Extract the (X, Y) coordinate from the center of the cell holding the provided text.  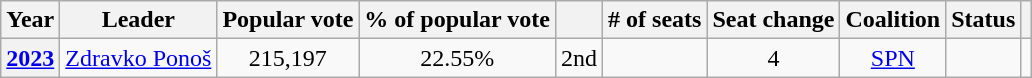
22.55% (458, 58)
2023 (30, 58)
Status (984, 20)
Year (30, 20)
# of seats (655, 20)
Zdravko Ponoš (138, 58)
215,197 (288, 58)
Seat change (774, 20)
4 (774, 58)
2nd (578, 58)
SPN (893, 58)
% of popular vote (458, 20)
Leader (138, 20)
Popular vote (288, 20)
Coalition (893, 20)
